Capture the cell that displays the provided text and extract its (X, Y) central coordinate. 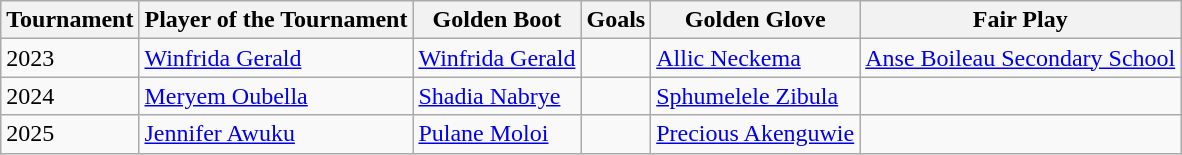
Goals (616, 20)
2024 (70, 96)
Player of the Tournament (276, 20)
Pulane Moloi (497, 134)
Golden Glove (756, 20)
Jennifer Awuku (276, 134)
Fair Play (1020, 20)
Precious Akenguwie (756, 134)
2023 (70, 58)
Sphumelele Zibula (756, 96)
Allic Neckema (756, 58)
Shadia Nabrye (497, 96)
2025 (70, 134)
Golden Boot (497, 20)
Tournament (70, 20)
Anse Boileau Secondary School (1020, 58)
Meryem Oubella (276, 96)
